Scan for the cell matching the given text and deliver its (X, Y) coordinate at center. 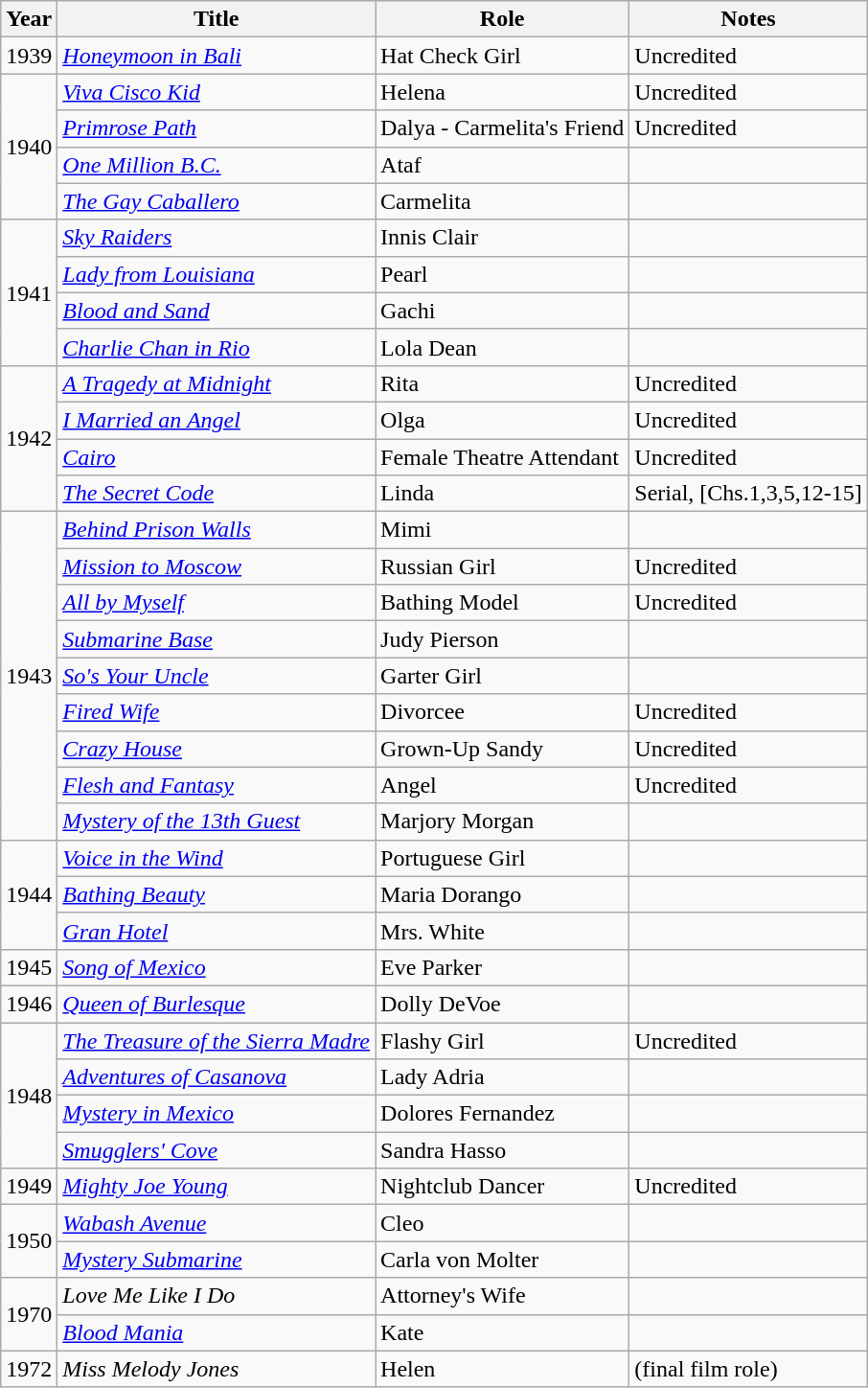
Eve Parker (502, 967)
Blood Mania (217, 1332)
Sandra Hasso (502, 1150)
Year (29, 19)
Bathing Beauty (217, 894)
Bathing Model (502, 603)
I Married an Angel (217, 420)
Russian Girl (502, 567)
Hat Check Girl (502, 56)
A Tragedy at Midnight (217, 383)
Role (502, 19)
Title (217, 19)
Angel (502, 785)
Mrs. White (502, 931)
Mission to Moscow (217, 567)
Lady Adria (502, 1077)
Miss Melody Jones (217, 1369)
Flesh and Fantasy (217, 785)
Carla von Molter (502, 1260)
Divorcee (502, 712)
Innis Clair (502, 238)
Dolly DeVoe (502, 1004)
Judy Pierson (502, 639)
Garter Girl (502, 676)
1946 (29, 1004)
1943 (29, 677)
Viva Cisco Kid (217, 92)
1970 (29, 1314)
Voice in the Wind (217, 858)
The Treasure of the Sierra Madre (217, 1040)
Notes (748, 19)
Grown-Up Sandy (502, 749)
1939 (29, 56)
Gachi (502, 311)
Lady from Louisiana (217, 274)
Mimi (502, 530)
Mystery Submarine (217, 1260)
Crazy House (217, 749)
Flashy Girl (502, 1040)
Love Me Like I Do (217, 1296)
Linda (502, 494)
Female Theatre Attendant (502, 457)
Primrose Path (217, 128)
Adventures of Casanova (217, 1077)
1950 (29, 1241)
Gran Hotel (217, 931)
1948 (29, 1095)
Cleo (502, 1223)
Song of Mexico (217, 967)
Charlie Chan in Rio (217, 347)
1942 (29, 438)
Nightclub Dancer (502, 1187)
1940 (29, 147)
Olga (502, 420)
Mighty Joe Young (217, 1187)
One Million B.C. (217, 165)
1945 (29, 967)
1941 (29, 292)
Submarine Base (217, 639)
Helen (502, 1369)
Behind Prison Walls (217, 530)
1944 (29, 894)
Honeymoon in Bali (217, 56)
Helena (502, 92)
(final film role) (748, 1369)
Dolores Fernandez (502, 1114)
Pearl (502, 274)
The Gay Caballero (217, 201)
1949 (29, 1187)
Queen of Burlesque (217, 1004)
Mystery of the 13th Guest (217, 821)
Wabash Avenue (217, 1223)
Portuguese Girl (502, 858)
Marjory Morgan (502, 821)
Rita (502, 383)
Sky Raiders (217, 238)
Carmelita (502, 201)
Serial, [Chs.1,3,5,12-15] (748, 494)
Maria Dorango (502, 894)
Blood and Sand (217, 311)
Fired Wife (217, 712)
Smugglers' Cove (217, 1150)
Dalya - Carmelita's Friend (502, 128)
1972 (29, 1369)
Ataf (502, 165)
All by Myself (217, 603)
So's Your Uncle (217, 676)
Lola Dean (502, 347)
The Secret Code (217, 494)
Cairo (217, 457)
Attorney's Wife (502, 1296)
Kate (502, 1332)
Mystery in Mexico (217, 1114)
